From the cell containing the given text, extract its center point as [x, y] coordinate. 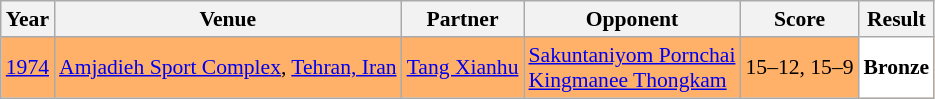
Result [897, 19]
Sakuntaniyom Pornchai Kingmanee Thongkam [632, 68]
Tang Xianhu [463, 68]
Opponent [632, 19]
1974 [28, 68]
Venue [228, 19]
Amjadieh Sport Complex, Tehran, Iran [228, 68]
15–12, 15–9 [799, 68]
Score [799, 19]
Year [28, 19]
Bronze [897, 68]
Partner [463, 19]
